Determine the (x, y) coordinate at the center of the cell enclosing the given text.  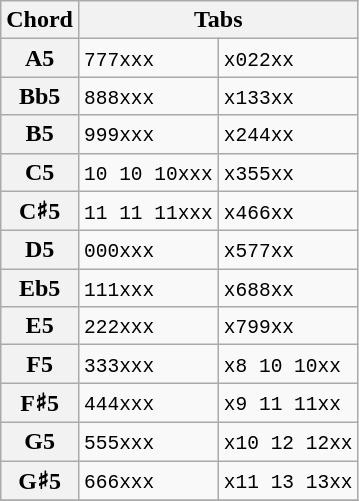
777xxx (148, 58)
C5 (40, 172)
x10 12 12xx (288, 441)
x022xx (288, 58)
555xxx (148, 441)
B5 (40, 134)
Eb5 (40, 288)
A5 (40, 58)
x466xx (288, 211)
x244xx (288, 134)
G♯5 (40, 480)
222xxx (148, 326)
11 11 11xxx (148, 211)
F♯5 (40, 403)
E5 (40, 326)
x11 13 13xx (288, 480)
333xxx (148, 364)
Tabs (218, 20)
F5 (40, 364)
999xxx (148, 134)
x9 11 11xx (288, 403)
111xxx (148, 288)
x577xx (288, 250)
10 10 10xxx (148, 172)
x8 10 10xx (288, 364)
x688xx (288, 288)
Bb5 (40, 96)
000xxx (148, 250)
C♯5 (40, 211)
G5 (40, 441)
D5 (40, 250)
666xxx (148, 480)
x799xx (288, 326)
444xxx (148, 403)
888xxx (148, 96)
x355xx (288, 172)
Chord (40, 20)
x133xx (288, 96)
